Output the [X, Y] coordinate of the center of the cell containing the given text.  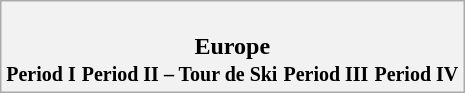
Europe Period I Period II – Tour de Ski Period III Period IV [232, 47]
